For the text-containing cell, return its midpoint in [X, Y] coordinate format. 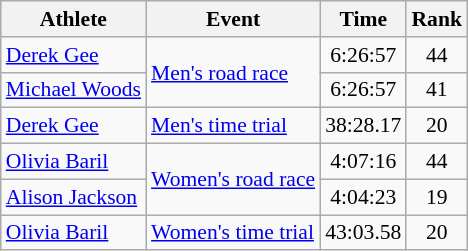
Men's time trial [233, 126]
Athlete [74, 19]
Time [363, 19]
41 [436, 90]
Michael Woods [74, 90]
Men's road race [233, 72]
43:03.58 [363, 233]
Women's time trial [233, 233]
4:07:16 [363, 162]
Rank [436, 19]
Women's road race [233, 180]
4:04:23 [363, 197]
38:28.17 [363, 126]
Event [233, 19]
19 [436, 197]
Alison Jackson [74, 197]
